Find where the given text appears and provide that cell's center as [x, y] coordinate. 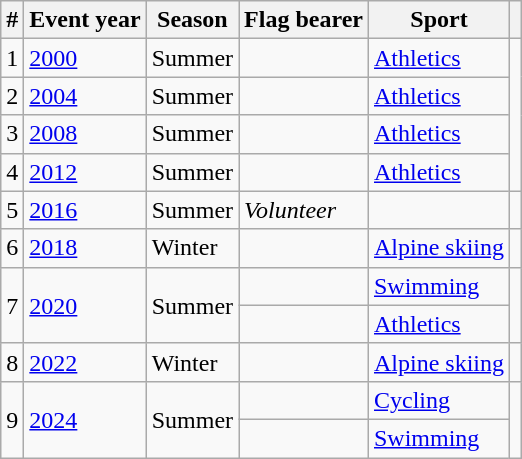
Season [192, 20]
Volunteer [304, 210]
2008 [85, 134]
1 [12, 58]
3 [12, 134]
7 [12, 305]
5 [12, 210]
Flag bearer [304, 20]
4 [12, 172]
Sport [438, 20]
2018 [85, 248]
Event year [85, 20]
2024 [85, 419]
2004 [85, 96]
8 [12, 362]
6 [12, 248]
2020 [85, 305]
Cycling [438, 400]
# [12, 20]
9 [12, 419]
2016 [85, 210]
2000 [85, 58]
2022 [85, 362]
2 [12, 96]
2012 [85, 172]
